Scan for the cell matching the given text and deliver its [x, y] coordinate at center. 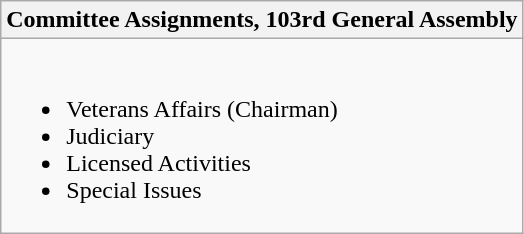
Committee Assignments, 103rd General Assembly [262, 20]
Veterans Affairs (Chairman)JudiciaryLicensed ActivitiesSpecial Issues [262, 136]
